Return [X, Y] of the center of cell containing provided text 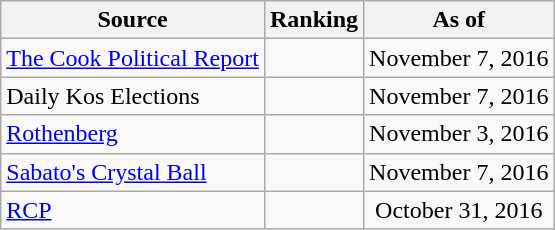
Sabato's Crystal Ball [133, 172]
Ranking [314, 20]
The Cook Political Report [133, 58]
As of [459, 20]
November 3, 2016 [459, 134]
October 31, 2016 [459, 210]
Daily Kos Elections [133, 96]
Rothenberg [133, 134]
Source [133, 20]
RCP [133, 210]
